For the text-containing cell, return its midpoint in [X, Y] coordinate format. 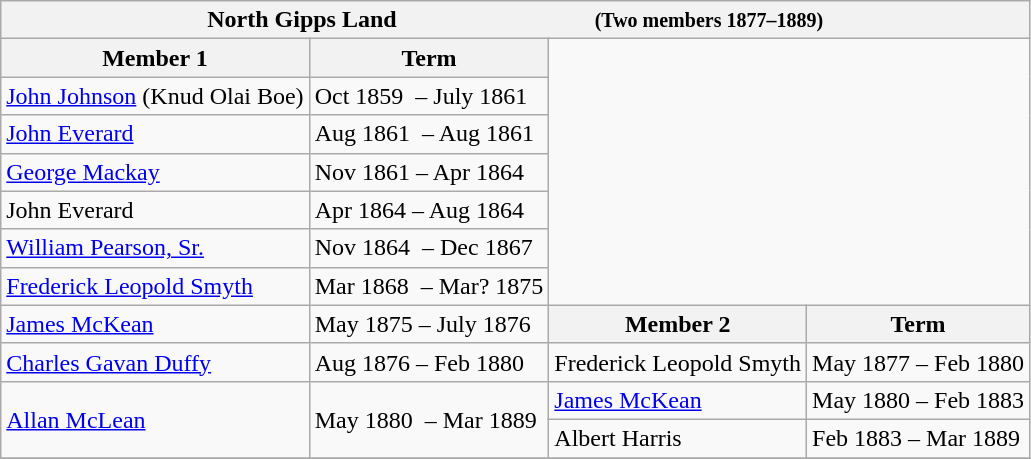
Charles Gavan Duffy [155, 362]
Nov 1864 – Dec 1867 [429, 248]
Nov 1861 – Apr 1864 [429, 172]
John Johnson (Knud Olai Boe) [155, 96]
May 1877 – Feb 1880 [918, 362]
North Gipps Land (Two members 1877–1889) [516, 20]
Aug 1861 – Aug 1861 [429, 134]
Mar 1868 – Mar? 1875 [429, 286]
Member 2 [678, 324]
May 1880 – Mar 1889 [429, 419]
May 1875 – July 1876 [429, 324]
William Pearson, Sr. [155, 248]
Albert Harris [678, 438]
George Mackay [155, 172]
Allan McLean [155, 419]
May 1880 – Feb 1883 [918, 400]
Feb 1883 – Mar 1889 [918, 438]
Member 1 [155, 58]
Apr 1864 – Aug 1864 [429, 210]
Aug 1876 – Feb 1880 [429, 362]
Oct 1859 – July 1861 [429, 96]
